Pinpoint the cell where the given text exists, returning its [X, Y] midpoint coordinate. 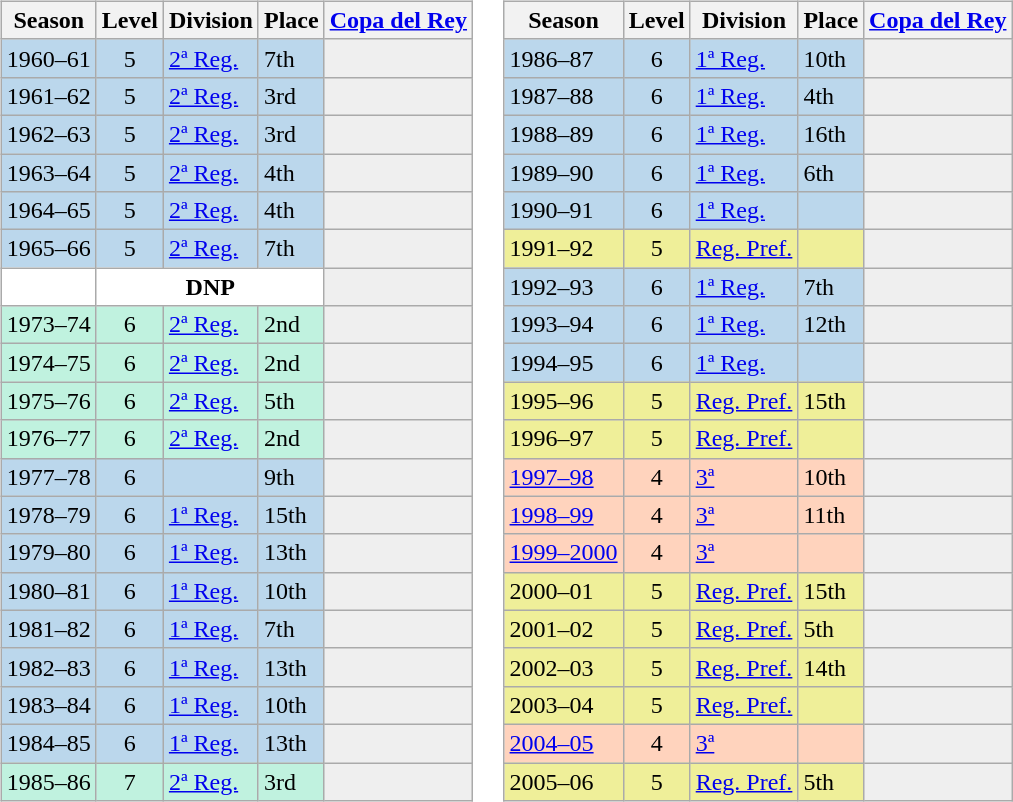
2001–02 [564, 629]
1997–98 [564, 477]
1992–93 [564, 287]
16th [831, 134]
1999–2000 [564, 553]
2003–04 [564, 705]
1989–90 [564, 173]
DNP [210, 287]
1965–66 [48, 249]
1964–65 [48, 211]
1986–87 [564, 58]
9th [291, 477]
1973–74 [48, 325]
2004–05 [564, 743]
1963–64 [48, 173]
1996–97 [564, 439]
12th [831, 325]
2002–03 [564, 667]
1976–77 [48, 439]
1994–95 [564, 363]
1974–75 [48, 363]
1993–94 [564, 325]
2005–06 [564, 781]
1980–81 [48, 591]
2000–01 [564, 591]
1991–92 [564, 249]
11th [831, 515]
1979–80 [48, 553]
1960–61 [48, 58]
1998–99 [564, 515]
1988–89 [564, 134]
1987–88 [564, 96]
1962–63 [48, 134]
7 [130, 781]
1978–79 [48, 515]
1990–91 [564, 211]
1975–76 [48, 401]
1984–85 [48, 743]
1983–84 [48, 705]
1982–83 [48, 667]
1961–62 [48, 96]
1977–78 [48, 477]
14th [831, 667]
6th [831, 173]
1981–82 [48, 629]
1985–86 [48, 781]
1995–96 [564, 401]
